Extract the [X, Y] coordinate from the center of the cell holding the provided text.  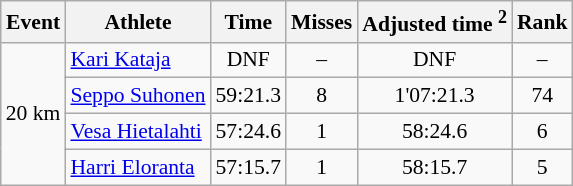
Time [248, 22]
57:15.7 [248, 167]
Kari Kataja [138, 60]
58:24.6 [434, 132]
58:15.7 [434, 167]
74 [542, 96]
20 km [34, 113]
Event [34, 22]
5 [542, 167]
Athlete [138, 22]
Misses [322, 22]
1'07:21.3 [434, 96]
Adjusted time 2 [434, 22]
Vesa Hietalahti [138, 132]
59:21.3 [248, 96]
57:24.6 [248, 132]
Seppo Suhonen [138, 96]
Harri Eloranta [138, 167]
Rank [542, 22]
8 [322, 96]
6 [542, 132]
